From the cell containing the given text, extract its center point as (X, Y) coordinate. 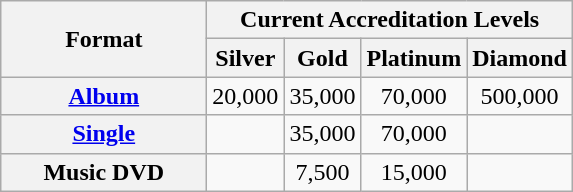
Diamond (520, 58)
Music DVD (104, 172)
Format (104, 39)
Album (104, 96)
Platinum (414, 58)
20,000 (246, 96)
15,000 (414, 172)
500,000 (520, 96)
7,500 (322, 172)
Current Accreditation Levels (390, 20)
Single (104, 134)
Silver (246, 58)
Gold (322, 58)
